Return the [X, Y] coordinate for the center point of the cell that contains the specified text.  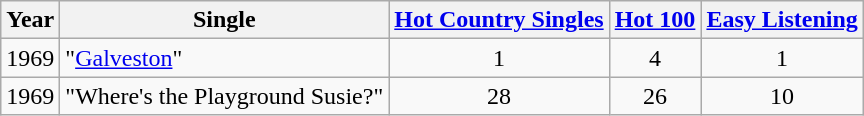
Single [224, 20]
Easy Listening [782, 20]
"Where's the Playground Susie?" [224, 96]
Year [30, 20]
28 [499, 96]
"Galveston" [224, 58]
4 [655, 58]
Hot Country Singles [499, 20]
10 [782, 96]
26 [655, 96]
Hot 100 [655, 20]
